Identify which cell holds the provided text, then report its (x, y) central coordinate. 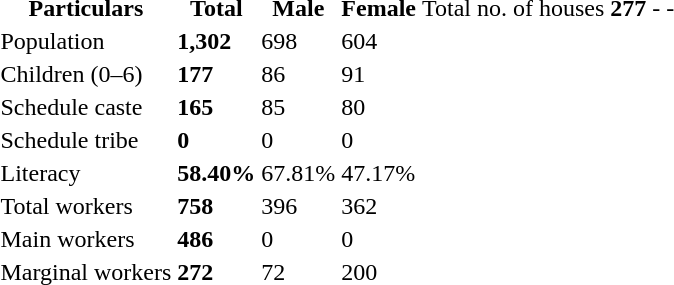
758 (216, 206)
47.17% (379, 173)
80 (379, 107)
486 (216, 239)
698 (298, 41)
1,302 (216, 41)
91 (379, 74)
165 (216, 107)
604 (379, 41)
67.81% (298, 173)
362 (379, 206)
86 (298, 74)
177 (216, 74)
58.40% (216, 173)
396 (298, 206)
85 (298, 107)
